Return [X, Y] of the center of cell containing provided text 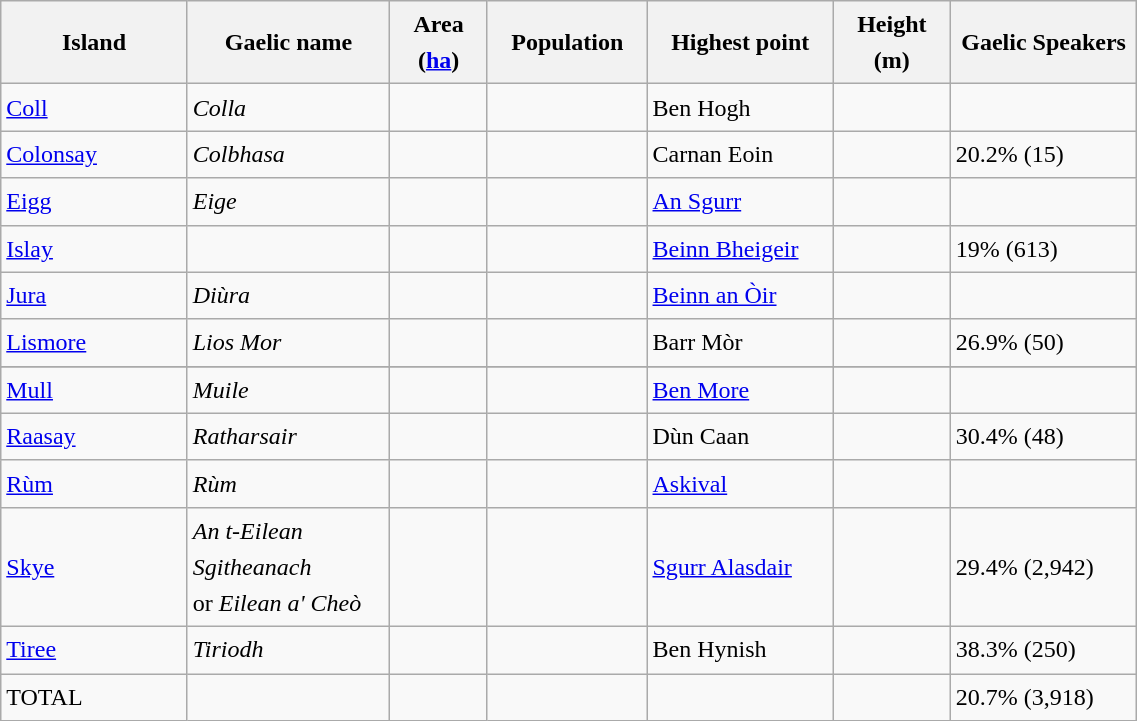
Sgurr Alasdair [740, 566]
Eigg [94, 202]
Height (m) [892, 42]
Jura [94, 296]
Ben More [740, 390]
Islay [94, 248]
Coll [94, 108]
Colbhasa [288, 154]
Island [94, 42]
29.4% (2,942) [1044, 566]
Mull [94, 390]
Beinn Bheigeir [740, 248]
30.4% (48) [1044, 436]
Ratharsair [288, 436]
Eige [288, 202]
19% (613) [1044, 248]
Muile [288, 390]
An t-Eilean Sgitheanachor Eilean a' Cheò [288, 566]
TOTAL [94, 698]
Area (ha) [439, 42]
Beinn an Òir [740, 296]
Dùn Caan [740, 436]
Population [567, 42]
Colla [288, 108]
Tiree [94, 650]
Raasay [94, 436]
20.2% (15) [1044, 154]
Askival [740, 484]
Diùra [288, 296]
Colonsay [94, 154]
Gaelic Speakers [1044, 42]
Highest point [740, 42]
Ben Hogh [740, 108]
Gaelic name [288, 42]
An Sgurr [740, 202]
Barr Mòr [740, 342]
Tiriodh [288, 650]
Skye [94, 566]
20.7% (3,918) [1044, 698]
Carnan Eoin [740, 154]
Lismore [94, 342]
Lios Mor [288, 342]
26.9% (50) [1044, 342]
Ben Hynish [740, 650]
38.3% (250) [1044, 650]
